For the text-containing cell, return its midpoint in (x, y) coordinate format. 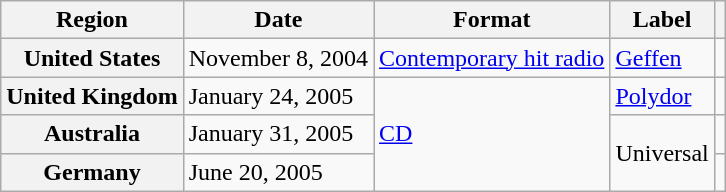
Germany (92, 172)
November 8, 2004 (278, 58)
Universal (662, 153)
Label (662, 20)
January 24, 2005 (278, 96)
January 31, 2005 (278, 134)
June 20, 2005 (278, 172)
Geffen (662, 58)
Date (278, 20)
United States (92, 58)
Format (492, 20)
Polydor (662, 96)
Region (92, 20)
Australia (92, 134)
United Kingdom (92, 96)
Contemporary hit radio (492, 58)
CD (492, 134)
